Output the (X, Y) coordinate of the center of the cell containing the given text.  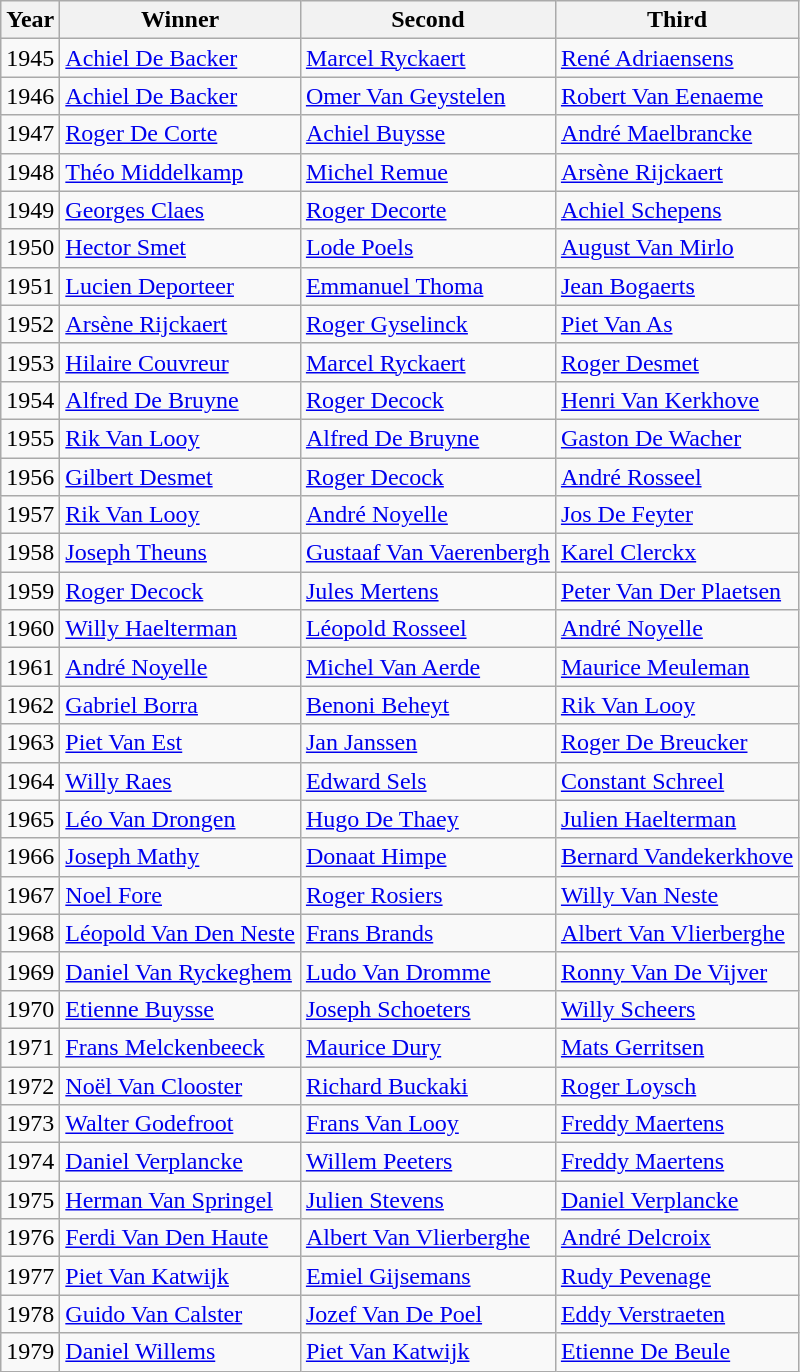
Winner (180, 20)
Noël Van Clooster (180, 1085)
Achiel Schepens (676, 210)
Emiel Gijsemans (428, 1276)
Second (428, 20)
Karel Clerckx (676, 553)
Eddy Verstraeten (676, 1314)
1948 (30, 172)
Year (30, 20)
Daniel Willems (180, 1352)
Donaat Himpe (428, 857)
1963 (30, 743)
Piet Van As (676, 324)
André Maelbrancke (676, 134)
Achiel Buysse (428, 134)
Frans Van Looy (428, 1124)
Rudy Pevenage (676, 1276)
Théo Middelkamp (180, 172)
Jan Janssen (428, 743)
Julien Haelterman (676, 819)
Lode Poels (428, 248)
1978 (30, 1314)
Roger Gyselinck (428, 324)
1953 (30, 362)
1960 (30, 629)
1973 (30, 1124)
1962 (30, 705)
Gilbert Desmet (180, 477)
Jos De Feyter (676, 515)
Michel Remue (428, 172)
1968 (30, 933)
Roger Rosiers (428, 895)
Robert Van Eenaeme (676, 96)
Emmanuel Thoma (428, 286)
Roger Decorte (428, 210)
Lucien Deporteer (180, 286)
Peter Van Der Plaetsen (676, 591)
1974 (30, 1162)
1969 (30, 971)
Omer Van Geystelen (428, 96)
1965 (30, 819)
Willy Van Neste (676, 895)
André Rosseel (676, 477)
1979 (30, 1352)
Gaston De Wacher (676, 438)
René Adriaensens (676, 58)
Ronny Van De Vijver (676, 971)
1966 (30, 857)
Léopold Van Den Neste (180, 933)
Henri Van Kerkhove (676, 400)
Gabriel Borra (180, 705)
1950 (30, 248)
1951 (30, 286)
August Van Mirlo (676, 248)
Third (676, 20)
Maurice Dury (428, 1047)
Etienne Buysse (180, 1009)
1958 (30, 553)
1952 (30, 324)
Daniel Van Ryckeghem (180, 971)
Willem Peeters (428, 1162)
1945 (30, 58)
Willy Haelterman (180, 629)
Michel Van Aerde (428, 667)
Jean Bogaerts (676, 286)
Bernard Vandekerkhove (676, 857)
1977 (30, 1276)
1956 (30, 477)
Léopold Rosseel (428, 629)
1967 (30, 895)
Maurice Meuleman (676, 667)
Frans Melckenbeeck (180, 1047)
Roger De Breucker (676, 743)
Herman Van Springel (180, 1200)
Ludo Van Dromme (428, 971)
1964 (30, 781)
Guido Van Calster (180, 1314)
1972 (30, 1085)
Roger Desmet (676, 362)
1970 (30, 1009)
1971 (30, 1047)
Etienne De Beule (676, 1352)
Frans Brands (428, 933)
Constant Schreel (676, 781)
1957 (30, 515)
Roger Loysch (676, 1085)
Léo Van Drongen (180, 819)
Willy Raes (180, 781)
Willy Scheers (676, 1009)
1959 (30, 591)
Joseph Schoeters (428, 1009)
Joseph Theuns (180, 553)
Jozef Van De Poel (428, 1314)
1947 (30, 134)
Julien Stevens (428, 1200)
1955 (30, 438)
Noel Fore (180, 895)
André Delcroix (676, 1238)
Joseph Mathy (180, 857)
1975 (30, 1200)
Ferdi Van Den Haute (180, 1238)
1976 (30, 1238)
1949 (30, 210)
1954 (30, 400)
Mats Gerritsen (676, 1047)
Edward Sels (428, 781)
Richard Buckaki (428, 1085)
Georges Claes (180, 210)
Benoni Beheyt (428, 705)
1946 (30, 96)
Piet Van Est (180, 743)
1961 (30, 667)
Gustaaf Van Vaerenbergh (428, 553)
Roger De Corte (180, 134)
Hugo De Thaey (428, 819)
Walter Godefroot (180, 1124)
Hilaire Couvreur (180, 362)
Hector Smet (180, 248)
Jules Mertens (428, 591)
